Detect which cell encompasses the target text, then output its [X, Y] center coordinate. 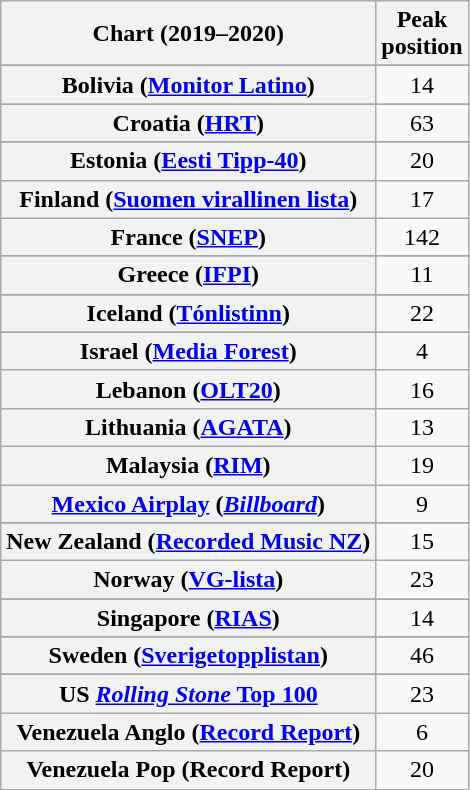
Venezuela Anglo (Record Report) [188, 732]
Sweden (Sverigetopplistan) [188, 656]
Malaysia (RIM) [188, 465]
16 [422, 389]
France (SNEP) [188, 237]
Bolivia (Monitor Latino) [188, 85]
Croatia (HRT) [188, 123]
Greece (IFPI) [188, 275]
New Zealand (Recorded Music NZ) [188, 542]
19 [422, 465]
63 [422, 123]
Israel (Media Forest) [188, 351]
Chart (2019–2020) [188, 34]
Lithuania (AGATA) [188, 427]
17 [422, 199]
Iceland (Tónlistinn) [188, 313]
Singapore (RIAS) [188, 618]
142 [422, 237]
Peakposition [422, 34]
Norway (VG-lista) [188, 580]
6 [422, 732]
4 [422, 351]
15 [422, 542]
22 [422, 313]
Mexico Airplay (Billboard) [188, 503]
Lebanon (OLT20) [188, 389]
Estonia (Eesti Tipp-40) [188, 161]
9 [422, 503]
Venezuela Pop (Record Report) [188, 770]
46 [422, 656]
Finland (Suomen virallinen lista) [188, 199]
11 [422, 275]
13 [422, 427]
US Rolling Stone Top 100 [188, 694]
